Pinpoint the cell where the given text exists, returning its [x, y] midpoint coordinate. 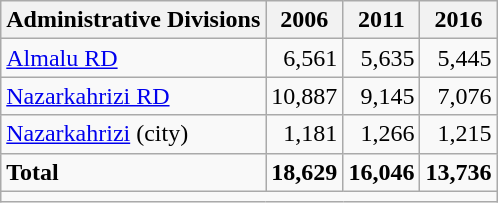
13,736 [458, 172]
6,561 [304, 58]
10,887 [304, 96]
Almalu RD [134, 58]
18,629 [304, 172]
2006 [304, 20]
1,215 [458, 134]
Administrative Divisions [134, 20]
1,181 [304, 134]
16,046 [382, 172]
5,635 [382, 58]
9,145 [382, 96]
Nazarkahrizi RD [134, 96]
Total [134, 172]
2011 [382, 20]
7,076 [458, 96]
Nazarkahrizi (city) [134, 134]
1,266 [382, 134]
2016 [458, 20]
5,445 [458, 58]
